Pinpoint the cell where the given text exists, returning its [x, y] midpoint coordinate. 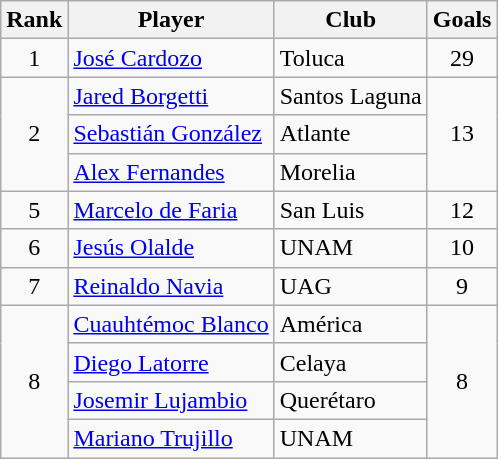
Marcelo de Faria [171, 210]
Jared Borgetti [171, 96]
5 [34, 210]
7 [34, 286]
Club [350, 20]
Alex Fernandes [171, 172]
San Luis [350, 210]
Celaya [350, 362]
Atlante [350, 134]
12 [462, 210]
Josemir Lujambio [171, 400]
Diego Latorre [171, 362]
Morelia [350, 172]
1 [34, 58]
29 [462, 58]
Cuauhtémoc Blanco [171, 324]
10 [462, 248]
América [350, 324]
9 [462, 286]
Rank [34, 20]
Toluca [350, 58]
Jesús Olalde [171, 248]
Goals [462, 20]
Querétaro [350, 400]
13 [462, 134]
Sebastián González [171, 134]
2 [34, 134]
6 [34, 248]
Mariano Trujillo [171, 438]
Player [171, 20]
Santos Laguna [350, 96]
Reinaldo Navia [171, 286]
José Cardozo [171, 58]
UAG [350, 286]
